Pinpoint the cell where the given text exists, returning its [x, y] midpoint coordinate. 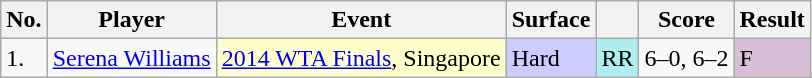
6–0, 6–2 [686, 58]
2014 WTA Finals, Singapore [361, 58]
Serena Williams [132, 58]
1. [24, 58]
Event [361, 20]
Hard [551, 58]
No. [24, 20]
Score [686, 20]
Surface [551, 20]
Player [132, 20]
RR [618, 58]
F [772, 58]
Result [772, 20]
